Identify which cell holds the provided text, then report its (X, Y) central coordinate. 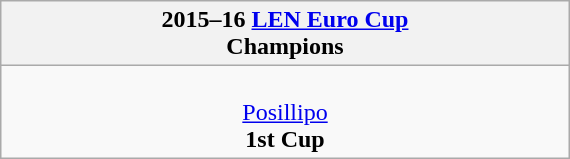
2015–16 LEN Euro CupChampions (284, 34)
Posillipo1st Cup (284, 112)
